Output the [x, y] coordinate of the center of the cell containing the given text.  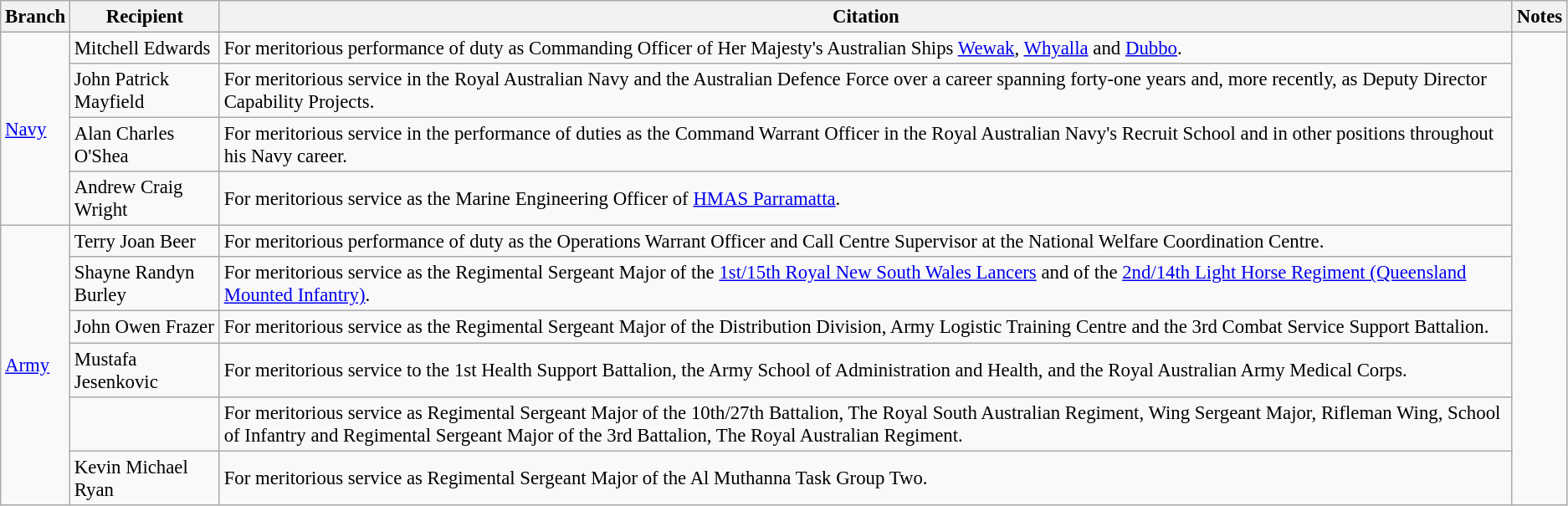
Andrew Craig Wright [146, 199]
Navy [35, 129]
Alan Charles O'Shea [146, 146]
John Owen Frazer [146, 327]
Army [35, 365]
Notes [1540, 17]
Terry Joan Beer [146, 242]
For meritorious performance of duty as Commanding Officer of Her Majesty's Australian Ships Wewak, Whyalla and Dubbo. [865, 49]
Recipient [146, 17]
Mustafa Jesenkovic [146, 370]
Mitchell Edwards [146, 49]
John Patrick Mayfield [146, 90]
For meritorious service as Regimental Sergeant Major of the Al Muthanna Task Group Two. [865, 478]
Shayne Randyn Burley [146, 284]
For meritorious service as the Marine Engineering Officer of HMAS Parramatta. [865, 199]
Kevin Michael Ryan [146, 478]
Branch [35, 17]
Citation [865, 17]
For meritorious performance of duty as the Operations Warrant Officer and Call Centre Supervisor at the National Welfare Coordination Centre. [865, 242]
